Provide the (X, Y) coordinate of the cell's center where the given text is located.  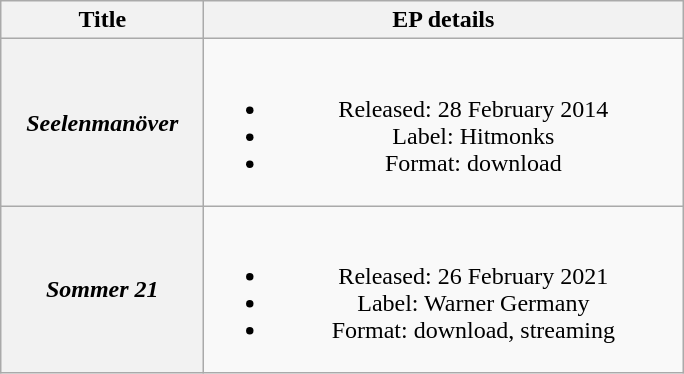
Title (102, 20)
Sommer 21 (102, 290)
Released: 26 February 2021Label: Warner GermanyFormat: download, streaming (444, 290)
Released: 28 February 2014Label: HitmonksFormat: download (444, 122)
Seelenmanöver (102, 122)
EP details (444, 20)
